Locate the cell with the specified text and output its (X, Y) center coordinate. 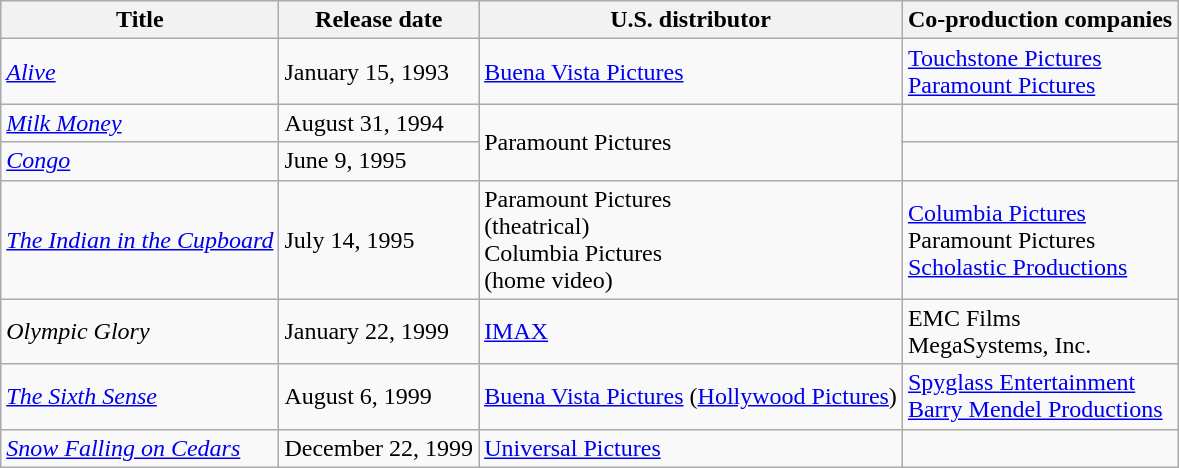
Spyglass EntertainmentBarry Mendel Productions (1040, 396)
IMAX (691, 332)
EMC FilmsMegaSystems, Inc. (1040, 332)
Snow Falling on Cedars (140, 448)
Congo (140, 161)
Olympic Glory (140, 332)
July 14, 1995 (379, 240)
Paramount Pictures(theatrical)Columbia Pictures(home video) (691, 240)
December 22, 1999 (379, 448)
Paramount Pictures (691, 142)
The Indian in the Cupboard (140, 240)
Co-production companies (1040, 20)
U.S. distributor (691, 20)
Touchstone PicturesParamount Pictures (1040, 72)
The Sixth Sense (140, 396)
Milk Money (140, 123)
June 9, 1995 (379, 161)
Release date (379, 20)
Universal Pictures (691, 448)
August 6, 1999 (379, 396)
Alive (140, 72)
Buena Vista Pictures (Hollywood Pictures) (691, 396)
Title (140, 20)
January 22, 1999 (379, 332)
Columbia PicturesParamount PicturesScholastic Productions (1040, 240)
Buena Vista Pictures (691, 72)
January 15, 1993 (379, 72)
August 31, 1994 (379, 123)
